Identify which cell holds the provided text, then report its (x, y) central coordinate. 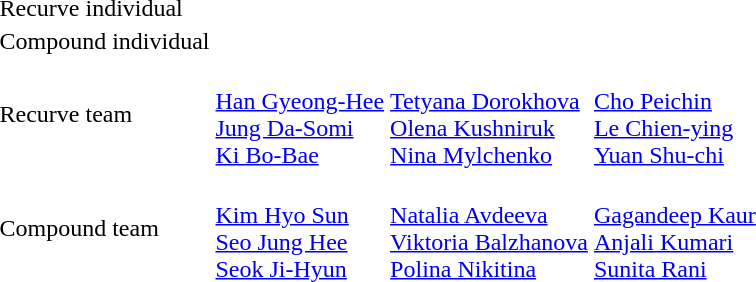
Han Gyeong-Hee Jung Da-SomiKi Bo-Bae (300, 114)
Tetyana Dorokhova Olena KushnirukNina Mylchenko (490, 114)
